Pinpoint the cell where the given text exists, returning its [X, Y] midpoint coordinate. 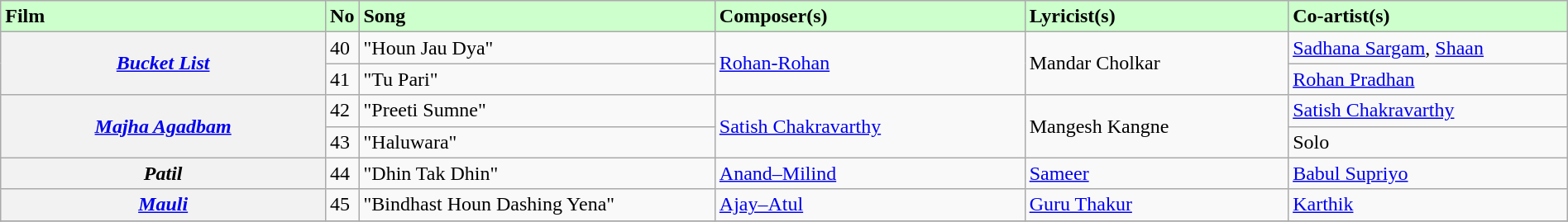
"Dhin Tak Dhin" [537, 173]
"Tu Pari" [537, 79]
Bucket List [164, 64]
Ajay–Atul [870, 205]
Guru Thakur [1156, 205]
"Haluwara" [537, 142]
Sameer [1156, 173]
Mandar Cholkar [1156, 64]
44 [342, 173]
40 [342, 48]
Composer(s) [870, 17]
Song [537, 17]
43 [342, 142]
"Bindhast Houn Dashing Yena" [537, 205]
Co-artist(s) [1428, 17]
"Preeti Sumne" [537, 111]
45 [342, 205]
Rohan-Rohan [870, 64]
Sadhana Sargam, Shaan [1428, 48]
Solo [1428, 142]
Babul Supriyo [1428, 173]
Film [164, 17]
Majha Agadbam [164, 126]
41 [342, 79]
No [342, 17]
Karthik [1428, 205]
Lyricist(s) [1156, 17]
42 [342, 111]
Rohan Pradhan [1428, 79]
Patil [164, 173]
"Houn Jau Dya" [537, 48]
Anand–Milind [870, 173]
Mangesh Kangne [1156, 126]
Mauli [164, 205]
